Scan for the cell matching the given text and deliver its (x, y) coordinate at center. 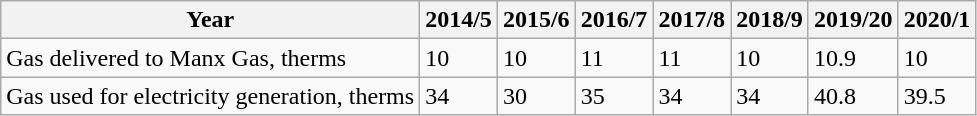
2015/6 (536, 20)
2017/8 (692, 20)
2016/7 (614, 20)
30 (536, 96)
10.9 (853, 58)
2019/20 (853, 20)
Gas delivered to Manx Gas, therms (210, 58)
2020/1 (937, 20)
2018/9 (770, 20)
2014/5 (459, 20)
39.5 (937, 96)
40.8 (853, 96)
Year (210, 20)
35 (614, 96)
Gas used for electricity generation, therms (210, 96)
